Capture the cell that displays the provided text and extract its (x, y) central coordinate. 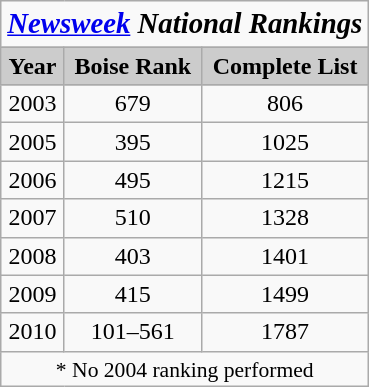
Boise Rank (132, 66)
679 (132, 104)
2007 (32, 218)
2005 (32, 142)
1328 (284, 218)
806 (284, 104)
1787 (284, 332)
Newsweek National Rankings (185, 24)
2003 (32, 104)
1215 (284, 180)
101–561 (132, 332)
Year (32, 66)
403 (132, 256)
495 (132, 180)
395 (132, 142)
1025 (284, 142)
* No 2004 ranking performed (185, 369)
2008 (32, 256)
1499 (284, 294)
Complete List (284, 66)
2009 (32, 294)
2010 (32, 332)
2006 (32, 180)
415 (132, 294)
1401 (284, 256)
510 (132, 218)
